From the cell containing the given text, extract its center point as (X, Y) coordinate. 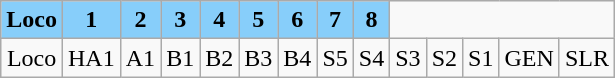
4 (220, 20)
S4 (371, 58)
B3 (258, 58)
SLR (586, 58)
B1 (180, 58)
A1 (140, 58)
S5 (335, 58)
3 (180, 20)
1 (91, 20)
HA1 (91, 58)
7 (335, 20)
6 (298, 20)
8 (371, 20)
S1 (481, 58)
B4 (298, 58)
S3 (408, 58)
GEN (529, 58)
B2 (220, 58)
5 (258, 20)
2 (140, 20)
S2 (444, 58)
